Pinpoint the cell where the given text exists, returning its (X, Y) midpoint coordinate. 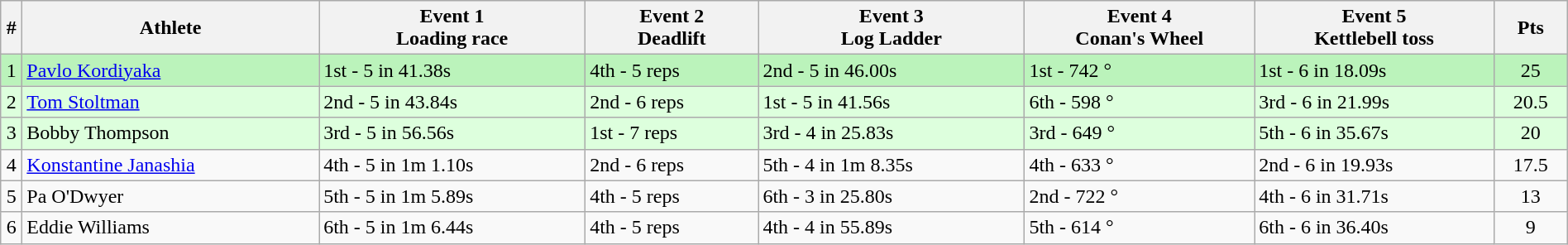
5th - 4 in 1m 8.35s (892, 165)
Event 2Deadlift (672, 28)
2nd - 722 ° (1140, 196)
4 (12, 165)
3rd - 4 in 25.83s (892, 133)
6th - 6 in 36.40s (1374, 228)
1st - 742 ° (1140, 70)
4th - 6 in 31.71s (1374, 196)
5 (12, 196)
20 (1530, 133)
Pa O'Dwyer (170, 196)
3rd - 649 ° (1140, 133)
2 (12, 102)
Athlete (170, 28)
4th - 633 ° (1140, 165)
6th - 598 ° (1140, 102)
13 (1530, 196)
25 (1530, 70)
1st - 5 in 41.38s (452, 70)
5th - 5 in 1m 5.89s (452, 196)
Eddie Williams (170, 228)
1st - 5 in 41.56s (892, 102)
Pts (1530, 28)
4th - 5 in 1m 1.10s (452, 165)
1st - 6 in 18.09s (1374, 70)
6th - 5 in 1m 6.44s (452, 228)
2nd - 5 in 46.00s (892, 70)
Pavlo Kordiyaka (170, 70)
20.5 (1530, 102)
Event 3Log Ladder (892, 28)
6th - 3 in 25.80s (892, 196)
Event 1Loading race (452, 28)
9 (1530, 228)
Konstantine Janashia (170, 165)
3 (12, 133)
2nd - 6 in 19.93s (1374, 165)
# (12, 28)
17.5 (1530, 165)
1 (12, 70)
1st - 7 reps (672, 133)
2nd - 5 in 43.84s (452, 102)
4th - 4 in 55.89s (892, 228)
Bobby Thompson (170, 133)
5th - 6 in 35.67s (1374, 133)
3rd - 5 in 56.56s (452, 133)
Tom Stoltman (170, 102)
Event 5Kettlebell toss (1374, 28)
Event 4Conan's Wheel (1140, 28)
5th - 614 ° (1140, 228)
3rd - 6 in 21.99s (1374, 102)
6 (12, 228)
